Identify which cell holds the provided text, then report its [x, y] central coordinate. 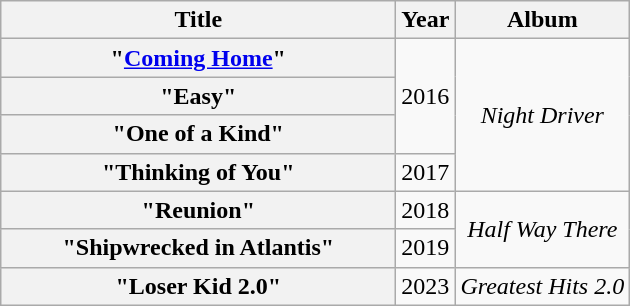
Half Way There [542, 229]
2018 [426, 210]
"Reunion" [198, 210]
"One of a Kind" [198, 134]
Title [198, 20]
Greatest Hits 2.0 [542, 286]
"Thinking of You" [198, 172]
"Easy" [198, 96]
Year [426, 20]
Album [542, 20]
2016 [426, 96]
Night Driver [542, 115]
2023 [426, 286]
"Loser Kid 2.0" [198, 286]
"Shipwrecked in Atlantis" [198, 248]
"Coming Home" [198, 58]
2019 [426, 248]
2017 [426, 172]
